For the text-containing cell, return its midpoint in [x, y] coordinate format. 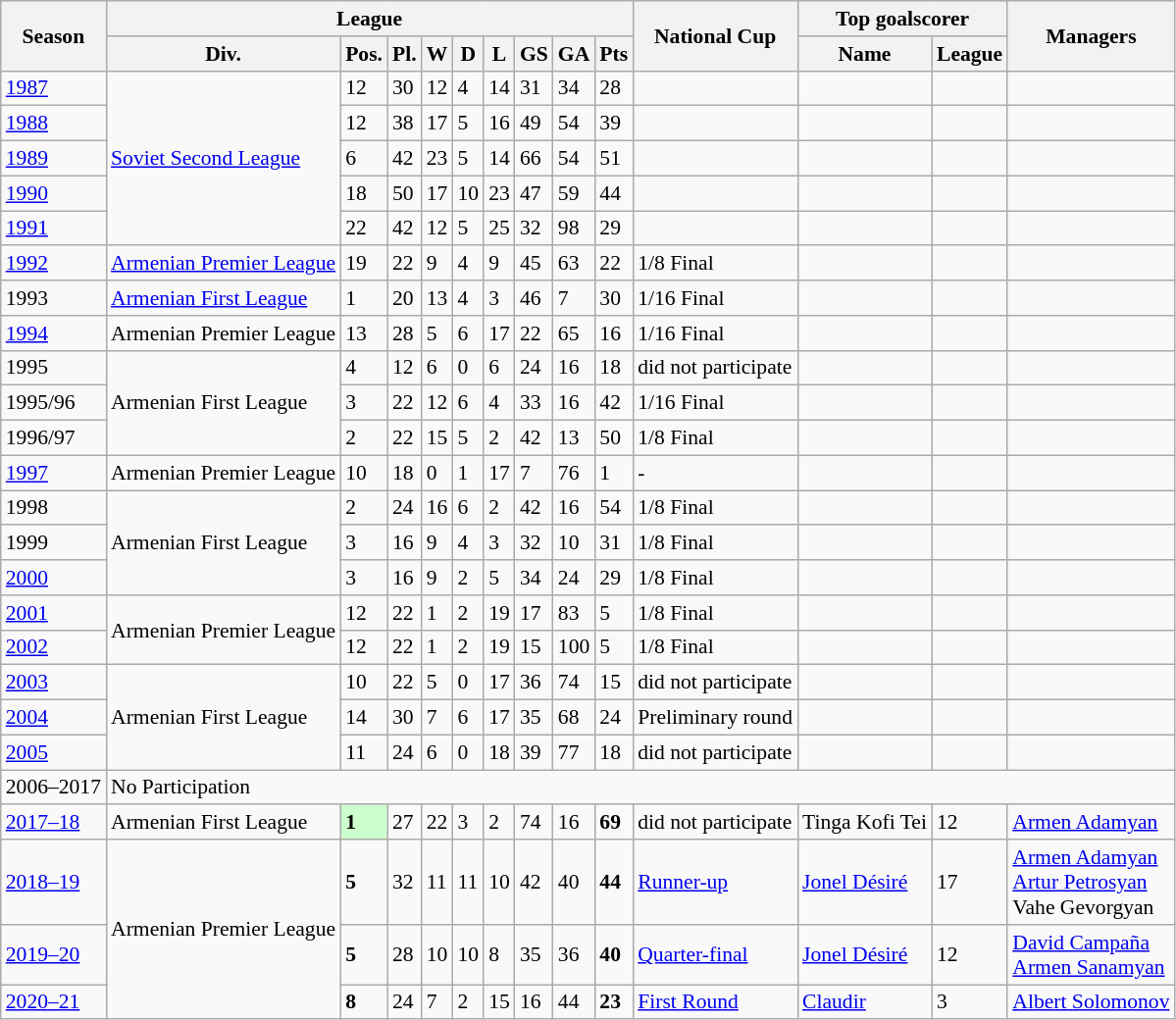
Pts [614, 54]
Pl. [404, 54]
38 [404, 124]
L [499, 54]
Season [53, 35]
45 [534, 264]
Quarter-final [715, 955]
46 [534, 298]
Preliminary round [715, 718]
1997 [53, 473]
2004 [53, 718]
1991 [53, 229]
GS [534, 54]
2017–18 [53, 823]
Armen Adamyan [1091, 823]
20 [404, 298]
2000 [53, 578]
Soviet Second League [224, 158]
2001 [53, 613]
2003 [53, 683]
First Round [715, 1002]
GA [575, 54]
69 [614, 823]
27 [404, 823]
Name [865, 54]
1989 [53, 159]
1990 [53, 193]
W [437, 54]
No Participation [639, 788]
D [468, 54]
33 [534, 403]
59 [575, 193]
25 [499, 229]
- [715, 473]
68 [575, 718]
76 [575, 473]
Armen Adamyan Artur Petrosyan Vahe Gevorgyan [1091, 883]
2002 [53, 647]
1994 [53, 333]
65 [575, 333]
47 [534, 193]
National Cup [715, 35]
77 [575, 752]
1996/97 [53, 438]
1992 [53, 264]
1988 [53, 124]
1998 [53, 508]
2018–19 [53, 883]
1995/96 [53, 403]
66 [534, 159]
Pos. [364, 54]
100 [575, 647]
1995 [53, 368]
Albert Solomonov [1091, 1002]
51 [614, 159]
Top goalscorer [902, 19]
2006–2017 [53, 788]
1993 [53, 298]
David Campaña Armen Sanamyan [1091, 955]
2005 [53, 752]
Runner-up [715, 883]
83 [575, 613]
Tinga Kofi Tei [865, 823]
98 [575, 229]
Managers [1091, 35]
2020–21 [53, 1002]
49 [534, 124]
Claudir [865, 1002]
Div. [224, 54]
63 [575, 264]
2019–20 [53, 955]
1999 [53, 543]
1987 [53, 88]
